Locate the cell with the specified text and output its (x, y) center coordinate. 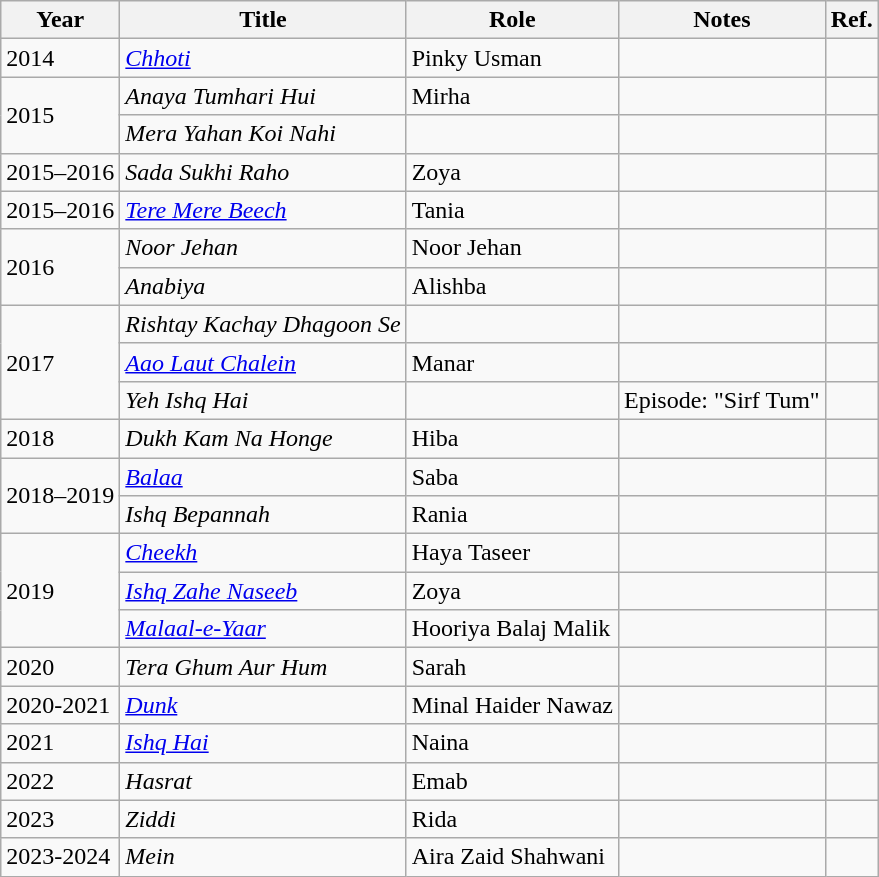
Ishq Zahe Naseeb (263, 591)
Ishq Hai (263, 743)
Chhoti (263, 58)
2022 (60, 781)
Rida (512, 819)
Sarah (512, 667)
Mirha (512, 96)
Naina (512, 743)
Hiba (512, 438)
Minal Haider Nawaz (512, 705)
Mera Yahan Koi Nahi (263, 134)
2020 (60, 667)
Dunk (263, 705)
2014 (60, 58)
2023-2024 (60, 857)
Yeh Ishq Hai (263, 400)
Pinky Usman (512, 58)
Ishq Bepannah (263, 515)
2020-2021 (60, 705)
Year (60, 20)
Hooriya Balaj Malik (512, 629)
Aira Zaid Shahwani (512, 857)
Sada Sukhi Raho (263, 172)
Rania (512, 515)
Balaa (263, 477)
Mein (263, 857)
2018–2019 (60, 496)
Notes (722, 20)
Emab (512, 781)
Anaya Tumhari Hui (263, 96)
Rishtay Kachay Dhagoon Se (263, 324)
2021 (60, 743)
Haya Taseer (512, 553)
2023 (60, 819)
Hasrat (263, 781)
Tera Ghum Aur Hum (263, 667)
Alishba (512, 286)
Tania (512, 210)
Episode: "Sirf Tum" (722, 400)
2015 (60, 115)
Saba (512, 477)
Dukh Kam Na Honge (263, 438)
2018 (60, 438)
Cheekh (263, 553)
Anabiya (263, 286)
Ziddi (263, 819)
Ref. (852, 20)
Malaal-e-Yaar (263, 629)
Role (512, 20)
2017 (60, 362)
Manar (512, 362)
2016 (60, 267)
Tere Mere Beech (263, 210)
Aao Laut Chalein (263, 362)
Title (263, 20)
2019 (60, 591)
